Locate the cell with the specified text and output its (x, y) center coordinate. 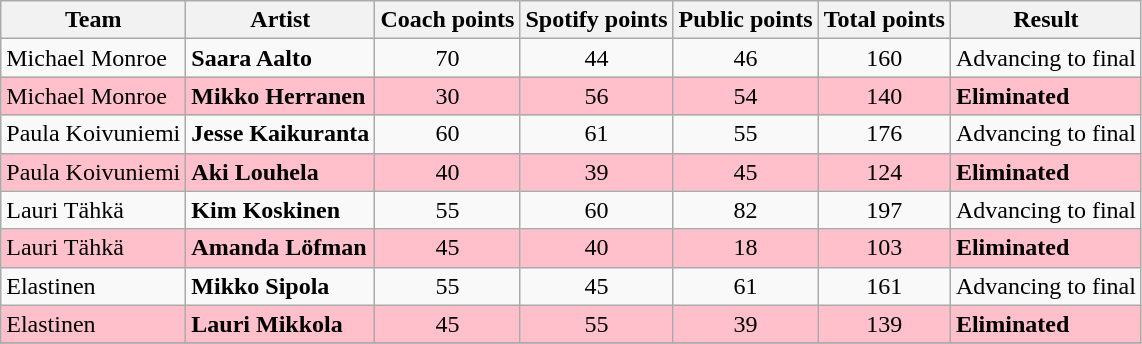
140 (884, 96)
Mikko Sipola (280, 286)
18 (746, 248)
Mikko Herranen (280, 96)
70 (448, 58)
Coach points (448, 20)
Artist (280, 20)
103 (884, 248)
124 (884, 172)
Public points (746, 20)
82 (746, 210)
139 (884, 324)
Team (94, 20)
197 (884, 210)
30 (448, 96)
Result (1046, 20)
176 (884, 134)
161 (884, 286)
Total points (884, 20)
Amanda Löfman (280, 248)
46 (746, 58)
Lauri Mikkola (280, 324)
Aki Louhela (280, 172)
Jesse Kaikuranta (280, 134)
Kim Koskinen (280, 210)
54 (746, 96)
160 (884, 58)
44 (596, 58)
Spotify points (596, 20)
Saara Aalto (280, 58)
56 (596, 96)
